Detect which cell encompasses the target text, then output its (x, y) center coordinate. 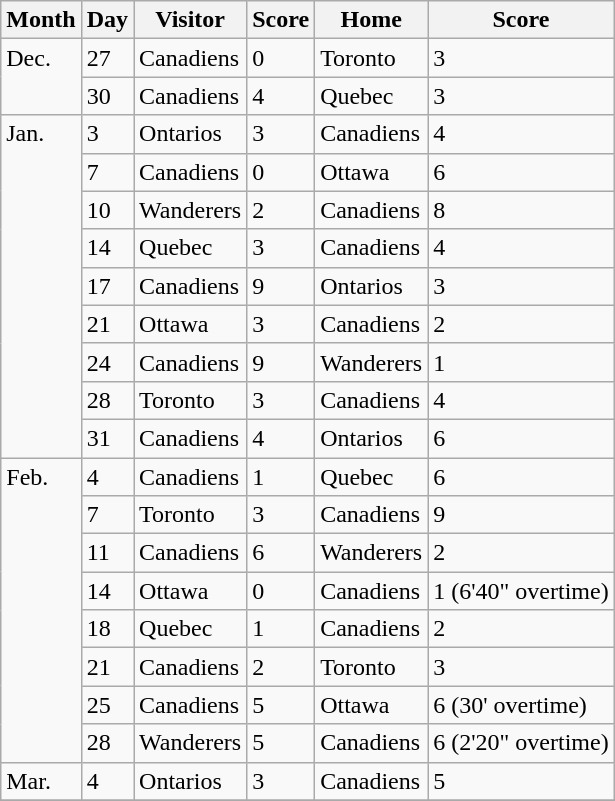
25 (107, 705)
6 (30' overtime) (521, 705)
6 (2'20" overtime) (521, 743)
30 (107, 96)
27 (107, 58)
Day (107, 20)
Month (41, 20)
31 (107, 438)
Visitor (190, 20)
Dec. (41, 77)
Jan. (41, 286)
18 (107, 629)
Home (372, 20)
17 (107, 286)
24 (107, 362)
11 (107, 553)
Feb. (41, 610)
10 (107, 210)
Mar. (41, 781)
1 (6'40" overtime) (521, 591)
8 (521, 210)
